Find where the given text appears and provide that cell's center as (x, y) coordinate. 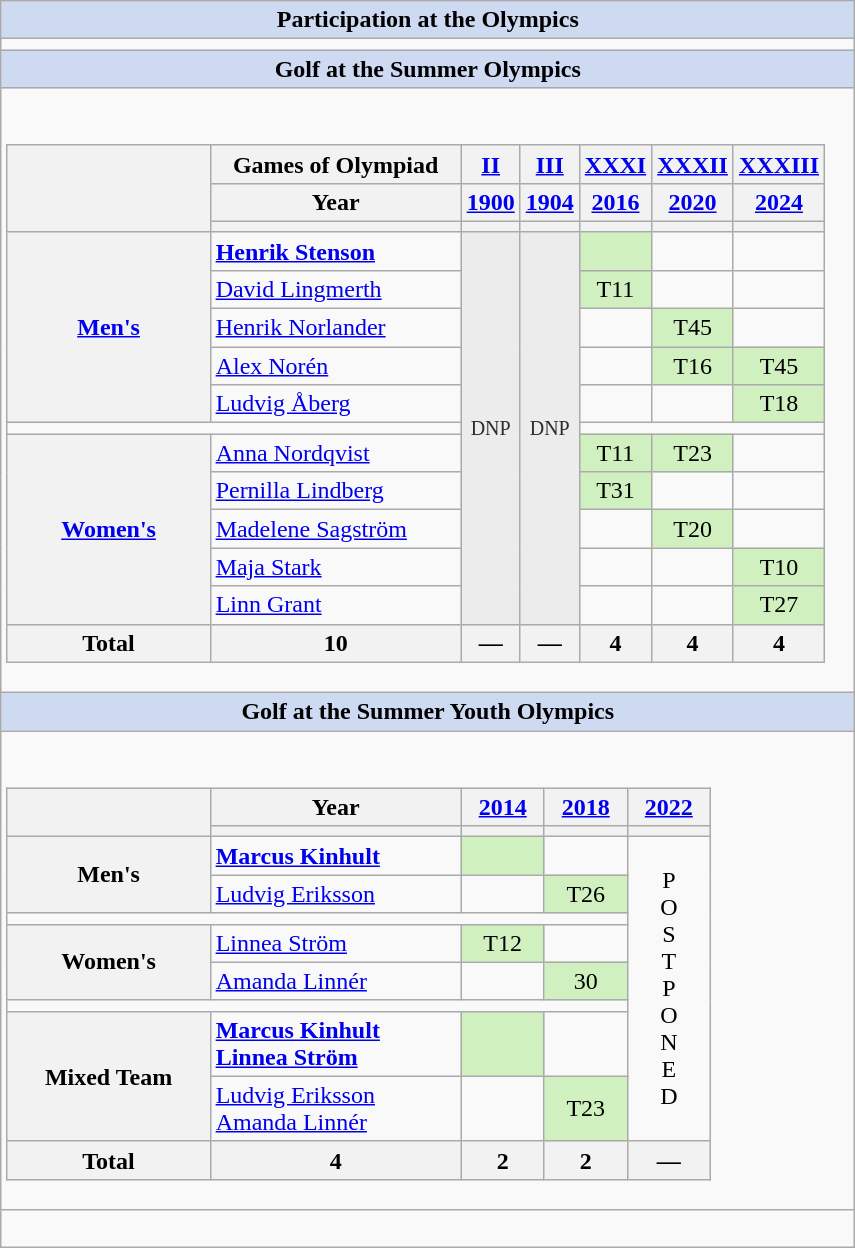
Alex Norén (336, 366)
XXXIII (778, 164)
II (490, 164)
2024 (778, 202)
XXXI (615, 164)
Marcus Kinhult (336, 856)
Participation at the Olympics (428, 20)
T12 (502, 943)
Golf at the Summer Olympics (428, 69)
Golf at the Summer Youth Olympics (428, 711)
2020 (693, 202)
1900 (490, 202)
T31 (615, 491)
1904 (550, 202)
T18 (778, 404)
2022 (668, 807)
Games of Olympiad (336, 164)
2018 (586, 807)
Linnea Ström (336, 943)
III (550, 164)
Amanda Linnér (336, 981)
Madelene Sagström (336, 529)
2014 (502, 807)
Pernilla Lindberg (336, 491)
XXXII (693, 164)
10 (336, 643)
Ludvig ErikssonAmanda Linnér (336, 1108)
Mixed Team (108, 1076)
David Lingmerth (336, 289)
T10 (778, 567)
Ludvig Åberg (336, 404)
Linn Grant (336, 605)
Ludvig Eriksson (336, 894)
T20 (693, 529)
Maja Stark (336, 567)
POSTPONED (668, 989)
2016 (615, 202)
Henrik Norlander (336, 328)
T26 (586, 894)
30 (586, 981)
T16 (693, 366)
Henrik Stenson (336, 251)
T27 (778, 605)
Marcus KinhultLinnea Ström (336, 1044)
Anna Nordqvist (336, 453)
